Find where the given text appears and provide that cell's center as [X, Y] coordinate. 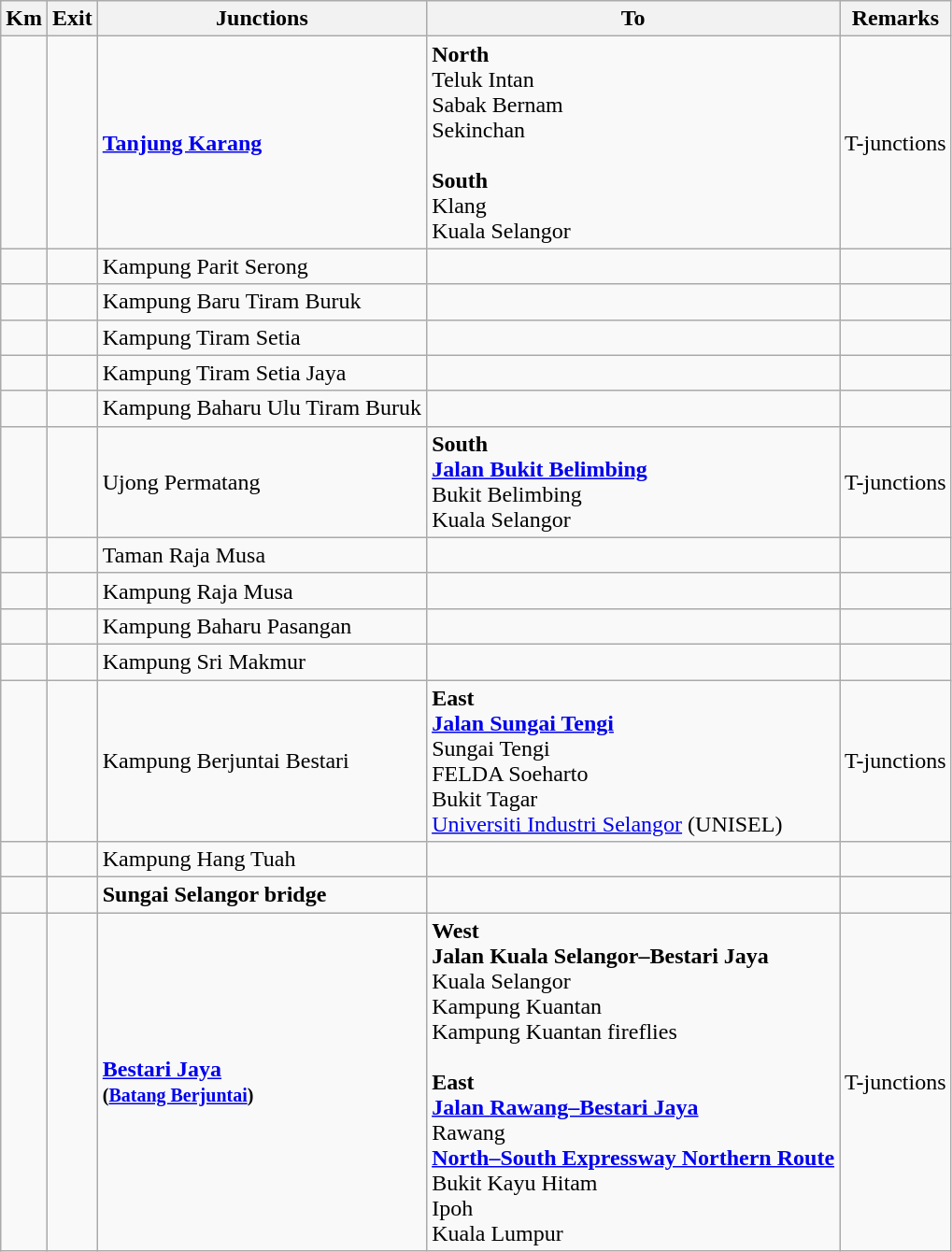
Kampung Parit Serong [262, 266]
Junctions [262, 19]
Kampung Sri Makmur [262, 662]
Taman Raja Musa [262, 555]
North Teluk Intan Sabak Bernam SekinchanSouth Klang Kuala Selangor [633, 142]
Kampung Berjuntai Bestari [262, 761]
Km [24, 19]
Ujong Permatang [262, 482]
Remarks [896, 19]
Kampung Baru Tiram Buruk [262, 302]
South Jalan Bukit BelimbingBukit Belimbing Kuala Selangor [633, 482]
Exit [72, 19]
Kampung Baharu Ulu Tiram Buruk [262, 408]
East Jalan Sungai TengiSungai TengiFELDA SoehartoBukit TagarUniversiti Industri Selangor (UNISEL) [633, 761]
Kampung Hang Tuah [262, 860]
Kampung Tiram Setia Jaya [262, 373]
Kampung Tiram Setia [262, 337]
Sungai Selangor bridge [262, 895]
Tanjung Karang [262, 142]
Bestari Jaya(Batang Berjuntai) [262, 1082]
Kampung Baharu Pasangan [262, 626]
Kampung Raja Musa [262, 590]
To [633, 19]
